Search for the cell housing the specified text and yield its [x, y] center coordinate. 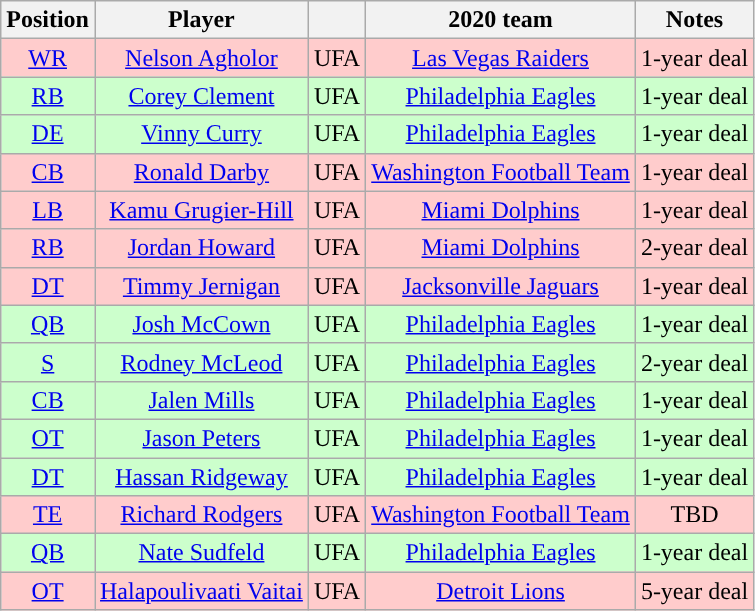
Richard Rodgers [201, 515]
Player [201, 20]
Nate Sudfeld [201, 553]
Timmy Jernigan [201, 286]
Vinny Curry [201, 134]
Detroit Lions [501, 591]
Ronald Darby [201, 172]
Hassan Ridgeway [201, 477]
Nelson Agholor [201, 58]
Rodney McLeod [201, 362]
Las Vegas Raiders [501, 58]
LB [48, 210]
Kamu Grugier-Hill [201, 210]
WR [48, 58]
Jordan Howard [201, 248]
Notes [694, 20]
DE [48, 134]
TBD [694, 515]
Josh McCown [201, 324]
TE [48, 515]
S [48, 362]
5-year deal [694, 591]
2020 team [501, 20]
Jacksonville Jaguars [501, 286]
Halapoulivaati Vaitai [201, 591]
Position [48, 20]
Jason Peters [201, 438]
Jalen Mills [201, 400]
Corey Clement [201, 96]
